From the cell containing the given text, extract its center point as (x, y) coordinate. 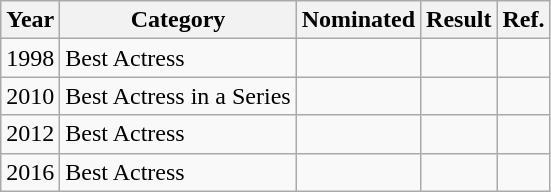
2012 (30, 134)
Result (459, 20)
Ref. (524, 20)
2010 (30, 96)
Nominated (358, 20)
Category (178, 20)
Best Actress in a Series (178, 96)
2016 (30, 172)
1998 (30, 58)
Year (30, 20)
